Scan for the cell matching the given text and deliver its (X, Y) coordinate at center. 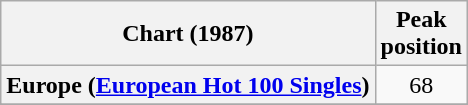
Peakposition (421, 34)
68 (421, 85)
Chart (1987) (188, 34)
Europe (European Hot 100 Singles) (188, 85)
